Extract the (x, y) coordinate from the center of the cell holding the provided text.  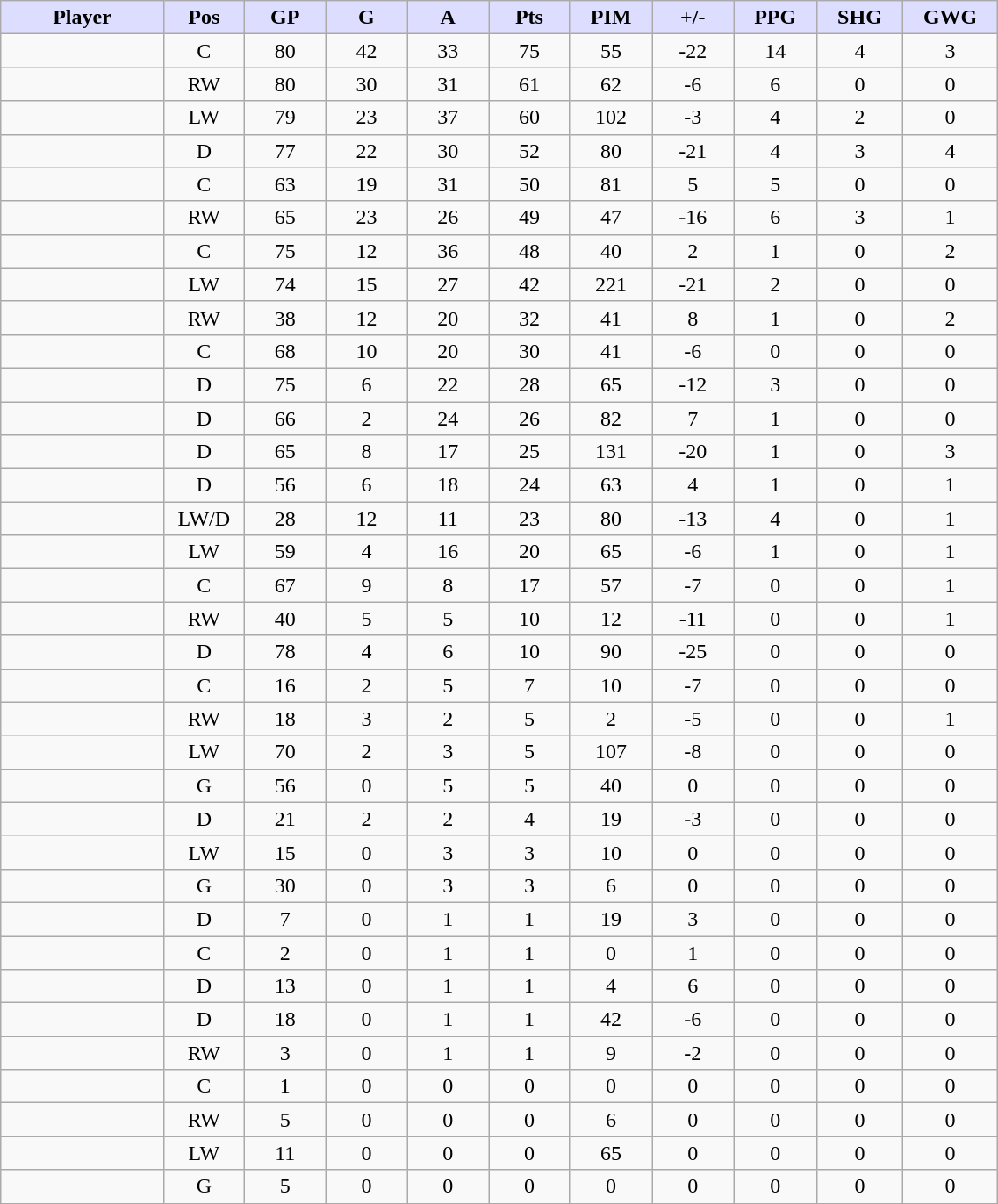
27 (448, 284)
21 (284, 819)
55 (611, 51)
A (448, 18)
68 (284, 351)
-2 (693, 1053)
-5 (693, 719)
60 (530, 118)
37 (448, 118)
36 (448, 251)
90 (611, 652)
-12 (693, 384)
Player (83, 18)
66 (284, 419)
70 (284, 752)
107 (611, 752)
LW/D (204, 519)
-8 (693, 752)
79 (284, 118)
81 (611, 184)
82 (611, 419)
PIM (611, 18)
67 (284, 585)
59 (284, 552)
78 (284, 652)
-25 (693, 652)
PPG (776, 18)
32 (530, 318)
-16 (693, 218)
GP (284, 18)
48 (530, 251)
14 (776, 51)
-13 (693, 519)
-20 (693, 452)
GWG (950, 18)
52 (530, 151)
221 (611, 284)
131 (611, 452)
47 (611, 218)
74 (284, 284)
77 (284, 151)
38 (284, 318)
25 (530, 452)
SHG (860, 18)
-22 (693, 51)
49 (530, 218)
102 (611, 118)
50 (530, 184)
62 (611, 84)
-11 (693, 619)
+/- (693, 18)
13 (284, 986)
Pts (530, 18)
57 (611, 585)
Pos (204, 18)
33 (448, 51)
61 (530, 84)
